Return (X, Y) of the center of cell containing provided text 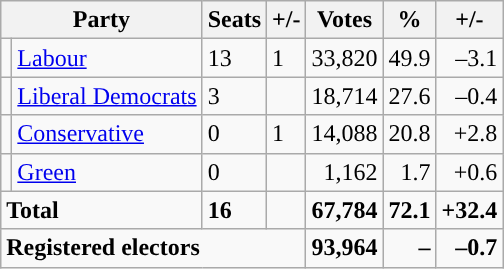
49.9 (410, 58)
+2.8 (470, 134)
72.1 (410, 210)
1.7 (410, 172)
13 (234, 58)
Registered electors (154, 248)
16 (234, 210)
–0.4 (470, 96)
67,784 (344, 210)
Green (107, 172)
–0.7 (470, 248)
–3.1 (470, 58)
– (410, 248)
Party (102, 20)
+0.6 (470, 172)
27.6 (410, 96)
3 (234, 96)
Votes (344, 20)
+32.4 (470, 210)
Labour (107, 58)
18,714 (344, 96)
Conservative (107, 134)
20.8 (410, 134)
93,964 (344, 248)
14,088 (344, 134)
1,162 (344, 172)
Liberal Democrats (107, 96)
33,820 (344, 58)
Total (102, 210)
Seats (234, 20)
% (410, 20)
